Search for the cell housing the specified text and yield its (X, Y) center coordinate. 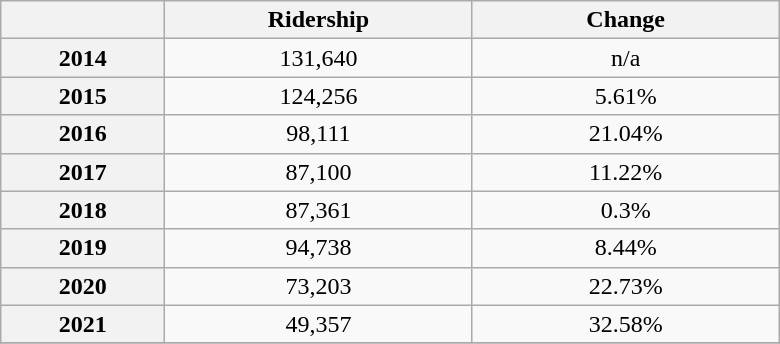
5.61% (626, 96)
21.04% (626, 134)
2014 (83, 58)
22.73% (626, 286)
2016 (83, 134)
2020 (83, 286)
2021 (83, 324)
2017 (83, 172)
98,111 (318, 134)
94,738 (318, 248)
Change (626, 20)
0.3% (626, 210)
n/a (626, 58)
73,203 (318, 286)
2019 (83, 248)
11.22% (626, 172)
87,100 (318, 172)
2015 (83, 96)
8.44% (626, 248)
124,256 (318, 96)
87,361 (318, 210)
131,640 (318, 58)
32.58% (626, 324)
49,357 (318, 324)
Ridership (318, 20)
2018 (83, 210)
